Return (X, Y) of the center of cell containing provided text 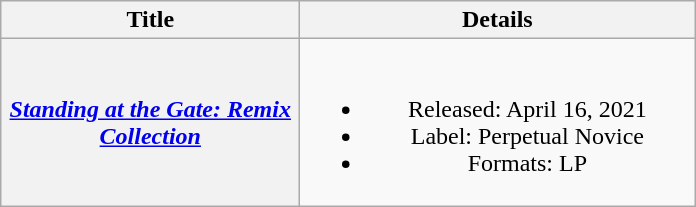
Title (150, 20)
Details (498, 20)
Standing at the Gate: Remix Collection (150, 122)
Released: April 16, 2021Label: Perpetual NoviceFormats: LP (498, 122)
